Return the (X, Y) coordinate for the center point of the cell that contains the specified text.  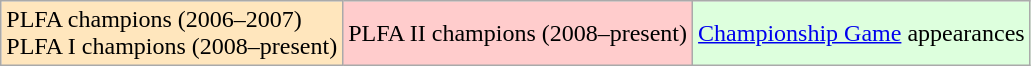
PLFA II champions (2008–present) (518, 34)
Championship Game appearances (862, 34)
PLFA champions (2006–2007) PLFA I champions (2008–present) (172, 34)
